Scan for the cell matching the given text and deliver its (x, y) coordinate at center. 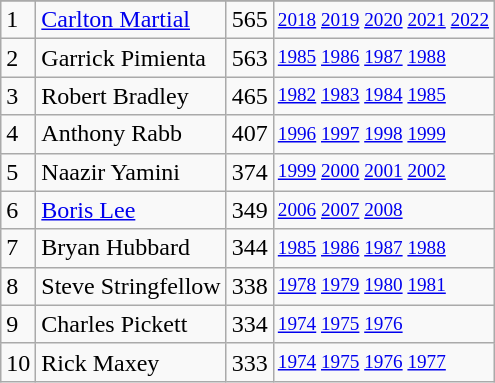
Bryan Hubbard (131, 248)
6 (18, 210)
465 (250, 96)
338 (250, 286)
9 (18, 324)
407 (250, 134)
1974 1975 1976 (383, 324)
Charles Pickett (131, 324)
334 (250, 324)
Rick Maxey (131, 362)
Boris Lee (131, 210)
349 (250, 210)
1999 2000 2001 2002 (383, 172)
4 (18, 134)
1982 1983 1984 1985 (383, 96)
Carlton Martial (131, 20)
3 (18, 96)
333 (250, 362)
7 (18, 248)
Garrick Pimienta (131, 58)
1996 1997 1998 1999 (383, 134)
2006 2007 2008 (383, 210)
Robert Bradley (131, 96)
563 (250, 58)
565 (250, 20)
Steve Stringfellow (131, 286)
Naazir Yamini (131, 172)
344 (250, 248)
10 (18, 362)
1974 1975 1976 1977 (383, 362)
1 (18, 20)
2 (18, 58)
374 (250, 172)
8 (18, 286)
2018 2019 2020 2021 2022 (383, 20)
Anthony Rabb (131, 134)
1978 1979 1980 1981 (383, 286)
5 (18, 172)
